Extract the [X, Y] coordinate from the center of the cell holding the provided text.  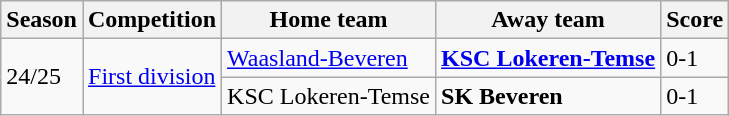
24/25 [42, 77]
First division [152, 77]
Season [42, 20]
Away team [548, 20]
Score [695, 20]
SK Beveren [548, 96]
Waasland-Beveren [329, 58]
Competition [152, 20]
Home team [329, 20]
